For the text-containing cell, return its midpoint in [X, Y] coordinate format. 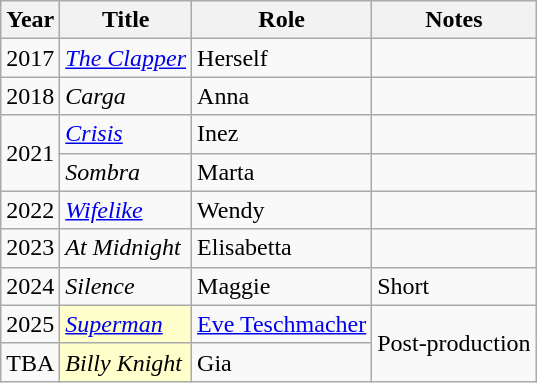
Role [282, 20]
2017 [30, 58]
Superman [126, 324]
Eve Teschmacher [282, 324]
Gia [282, 362]
Sombra [126, 172]
2025 [30, 324]
Silence [126, 286]
Marta [282, 172]
Inez [282, 134]
Carga [126, 96]
Crisis [126, 134]
Wifelike [126, 210]
2021 [30, 153]
Short [454, 286]
Post-production [454, 343]
TBA [30, 362]
Anna [282, 96]
Title [126, 20]
Herself [282, 58]
The Clapper [126, 58]
At Midnight [126, 248]
2022 [30, 210]
Elisabetta [282, 248]
2023 [30, 248]
Year [30, 20]
2024 [30, 286]
Notes [454, 20]
Billy Knight [126, 362]
Maggie [282, 286]
Wendy [282, 210]
2018 [30, 96]
